Output the (X, Y) coordinate of the center of the cell containing the given text.  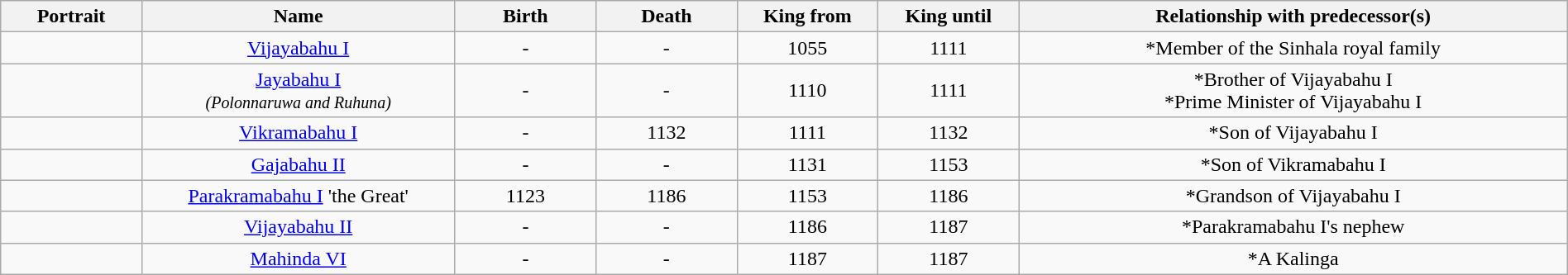
Mahinda VI (298, 258)
Parakramabahu I 'the Great' (298, 196)
Vijayabahu I (298, 48)
Death (667, 17)
1123 (525, 196)
Jayabahu I(Polonnaruwa and Ruhuna) (298, 91)
Birth (525, 17)
*Parakramabahu I's nephew (1293, 227)
1131 (807, 164)
*Grandson of Vijayabahu I (1293, 196)
1110 (807, 91)
King from (807, 17)
Vikramabahu I (298, 133)
Vijayabahu II (298, 227)
Name (298, 17)
Portrait (71, 17)
*A Kalinga (1293, 258)
*Son of Vijayabahu I (1293, 133)
*Brother of Vijayabahu I*Prime Minister of Vijayabahu I (1293, 91)
1055 (807, 48)
Relationship with predecessor(s) (1293, 17)
Gajabahu II (298, 164)
*Son of Vikramabahu I (1293, 164)
*Member of the Sinhala royal family (1293, 48)
King until (949, 17)
